Find where the given text appears and provide that cell's center as (x, y) coordinate. 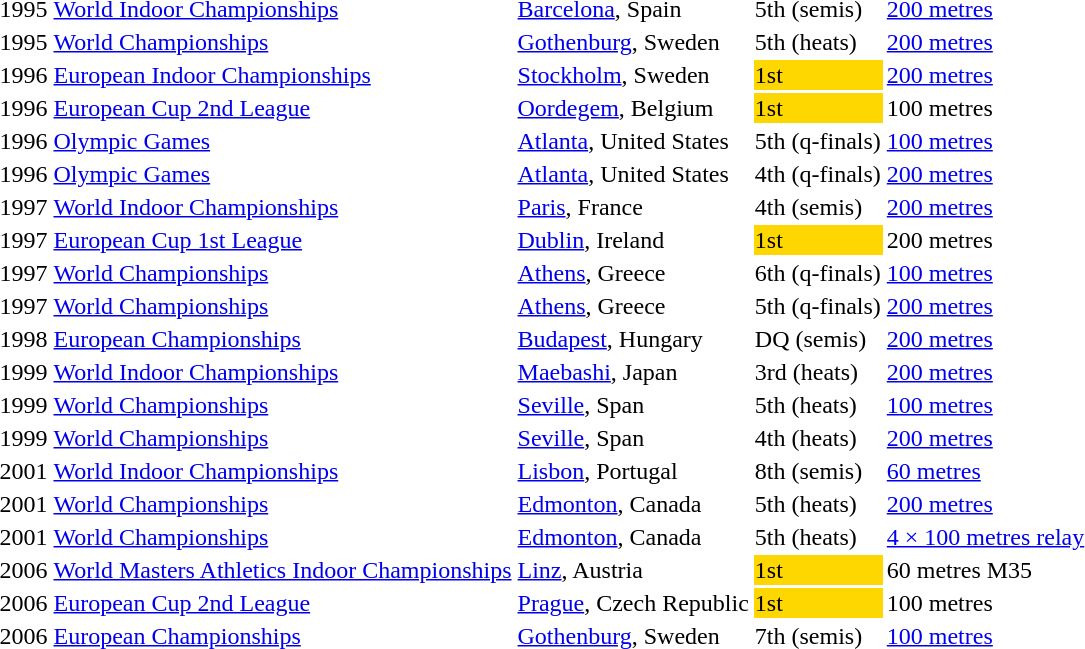
Maebashi, Japan (633, 372)
4th (heats) (818, 438)
European Championships (282, 339)
Dublin, Ireland (633, 240)
European Cup 1st League (282, 240)
4 × 100 metres relay (985, 537)
Gothenburg, Sweden (633, 42)
DQ (semis) (818, 339)
Paris, France (633, 207)
60 metres (985, 471)
3rd (heats) (818, 372)
60 metres M35 (985, 570)
Lisbon, Portugal (633, 471)
Oordegem, Belgium (633, 108)
Stockholm, Sweden (633, 75)
4th (q-finals) (818, 174)
4th (semis) (818, 207)
European Indoor Championships (282, 75)
World Masters Athletics Indoor Championships (282, 570)
6th (q-finals) (818, 273)
Linz, Austria (633, 570)
8th (semis) (818, 471)
Budapest, Hungary (633, 339)
Prague, Czech Republic (633, 603)
